Return the (X, Y) coordinate for the center point of the cell that contains the specified text.  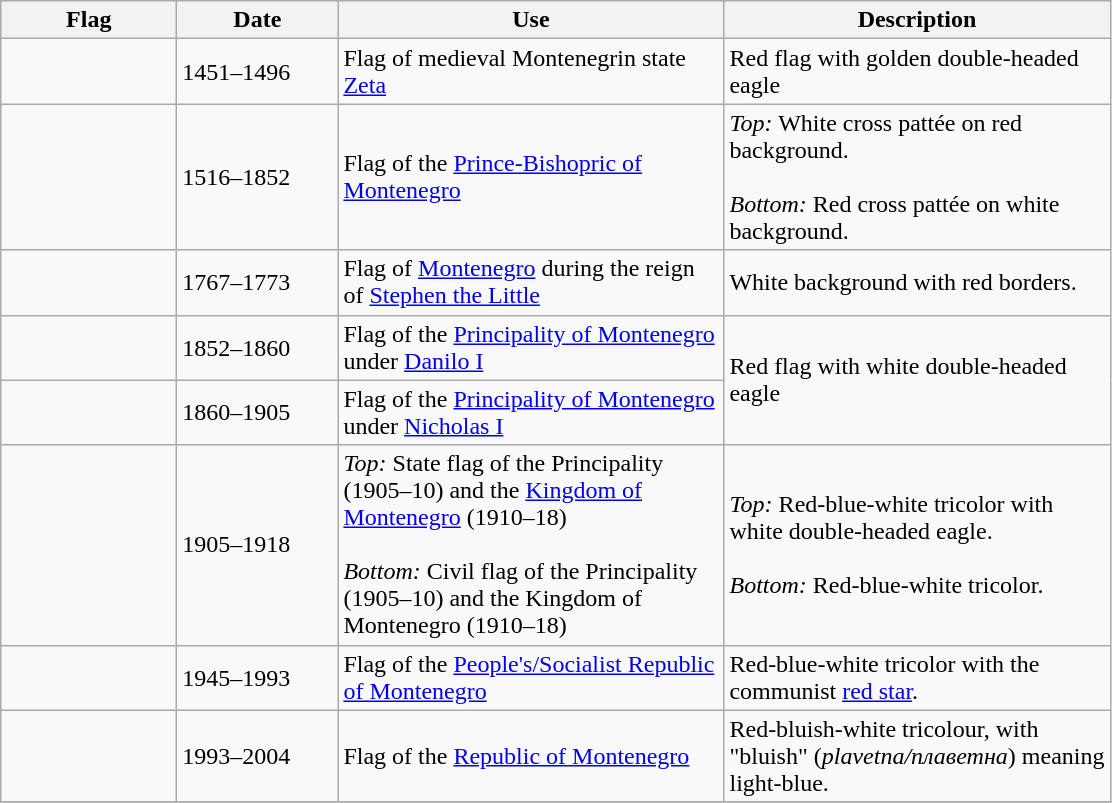
1993–2004 (258, 756)
Flag of Montenegro during the reign of Stephen the Little (531, 282)
Red-blue-white tricolor with the communist red star. (917, 678)
Flag of the People's/Socialist Republic of Montenegro (531, 678)
Flag (89, 20)
Flag of the Principality of Montenegro under Nicholas I (531, 412)
1945–1993 (258, 678)
White background with red borders. (917, 282)
1860–1905 (258, 412)
1905–1918 (258, 545)
Red flag with white double-headed eagle (917, 380)
Flag of the Principality of Montenegro under Danilo I (531, 348)
Flag of the Republic of Montenegro (531, 756)
Flag of medieval Montenegrin state Zeta (531, 72)
Top: White cross pattée on red background. Bottom: Red cross pattée on white background. (917, 177)
Flag of the Prince-Bishopric of Montenegro (531, 177)
Top: Red-blue-white tricolor with white double-headed eagle. Bottom: Red-blue-white tricolor. (917, 545)
Use (531, 20)
Red flag with golden double-headed eagle (917, 72)
Red-bluish-white tricolour, with "bluish" (plavetna/плаветна) meaning light-blue. (917, 756)
Date (258, 20)
1451–1496 (258, 72)
1852–1860 (258, 348)
1767–1773 (258, 282)
Description (917, 20)
1516–1852 (258, 177)
